Pinpoint the cell where the given text exists, returning its [x, y] midpoint coordinate. 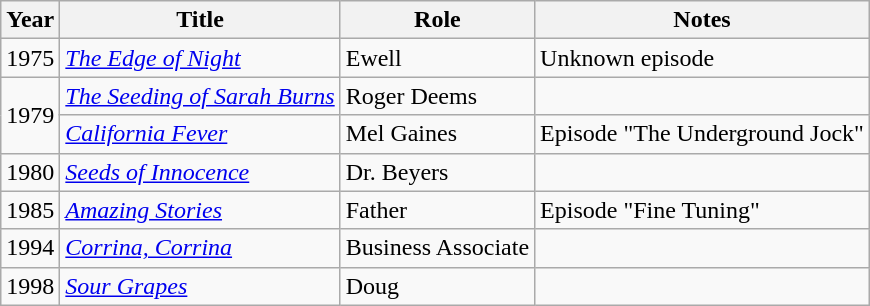
1985 [30, 210]
1975 [30, 58]
Corrina, Corrina [200, 248]
1980 [30, 172]
Amazing Stories [200, 210]
Episode "The Underground Jock" [702, 134]
Mel Gaines [437, 134]
1998 [30, 286]
Dr. Beyers [437, 172]
Father [437, 210]
Business Associate [437, 248]
Roger Deems [437, 96]
1994 [30, 248]
Year [30, 20]
Episode "Fine Tuning" [702, 210]
Role [437, 20]
Unknown episode [702, 58]
Notes [702, 20]
California Fever [200, 134]
Seeds of Innocence [200, 172]
The Seeding of Sarah Burns [200, 96]
Ewell [437, 58]
Sour Grapes [200, 286]
1979 [30, 115]
Title [200, 20]
The Edge of Night [200, 58]
Doug [437, 286]
